For the text-containing cell, return its midpoint in [X, Y] coordinate format. 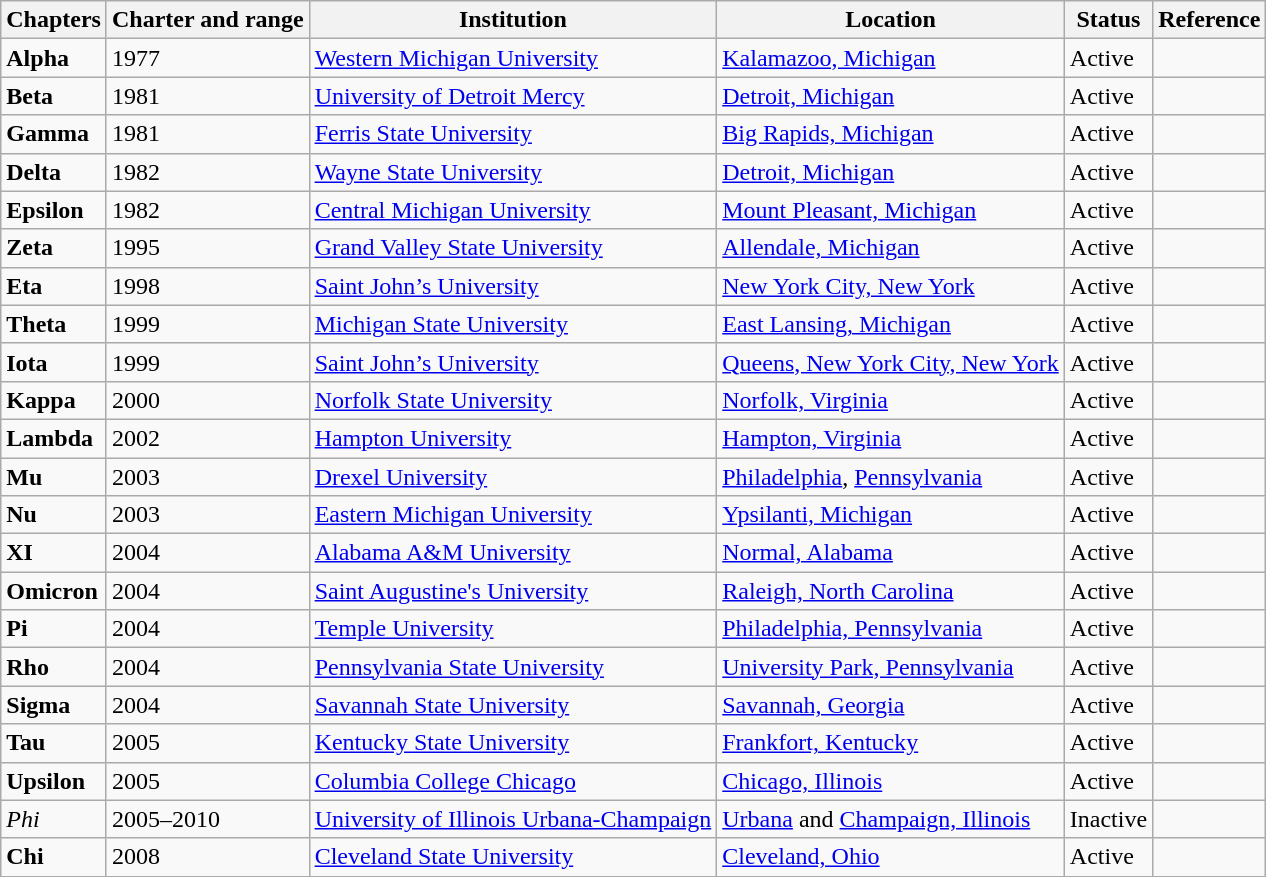
Institution [513, 20]
Allendale, Michigan [891, 248]
Status [1108, 20]
Kalamazoo, Michigan [891, 58]
Reference [1210, 20]
Phi [54, 819]
Drexel University [513, 477]
Inactive [1108, 819]
Chicago, Illinois [891, 781]
2002 [208, 438]
Saint Augustine's University [513, 591]
Normal, Alabama [891, 553]
Temple University [513, 629]
University of Detroit Mercy [513, 96]
Upsilon [54, 781]
Ferris State University [513, 134]
Savannah State University [513, 705]
Iota [54, 362]
Alpha [54, 58]
Big Rapids, Michigan [891, 134]
Grand Valley State University [513, 248]
Central Michigan University [513, 210]
Kentucky State University [513, 743]
Lambda [54, 438]
Hampton University [513, 438]
Chi [54, 857]
Norfolk State University [513, 400]
Chapters [54, 20]
New York City, New York [891, 286]
Eta [54, 286]
Frankfort, Kentucky [891, 743]
Pennsylvania State University [513, 667]
Sigma [54, 705]
Columbia College Chicago [513, 781]
University Park, Pennsylvania [891, 667]
Nu [54, 515]
2008 [208, 857]
1977 [208, 58]
Charter and range [208, 20]
East Lansing, Michigan [891, 324]
Mu [54, 477]
Beta [54, 96]
2000 [208, 400]
Rho [54, 667]
Alabama A&M University [513, 553]
Omicron [54, 591]
Delta [54, 172]
Epsilon [54, 210]
Savannah, Georgia [891, 705]
Ypsilanti, Michigan [891, 515]
Western Michigan University [513, 58]
Queens, New York City, New York [891, 362]
Eastern Michigan University [513, 515]
Michigan State University [513, 324]
University of Illinois Urbana-Champaign [513, 819]
Cleveland State University [513, 857]
Raleigh, North Carolina [891, 591]
Tau [54, 743]
XI [54, 553]
Gamma [54, 134]
Theta [54, 324]
Urbana and Champaign, Illinois [891, 819]
Kappa [54, 400]
2005–2010 [208, 819]
Location [891, 20]
Hampton, Virginia [891, 438]
Pi [54, 629]
1998 [208, 286]
Wayne State University [513, 172]
Cleveland, Ohio [891, 857]
Zeta [54, 248]
Mount Pleasant, Michigan [891, 210]
Norfolk, Virginia [891, 400]
1995 [208, 248]
